For the text-containing cell, return its midpoint in [x, y] coordinate format. 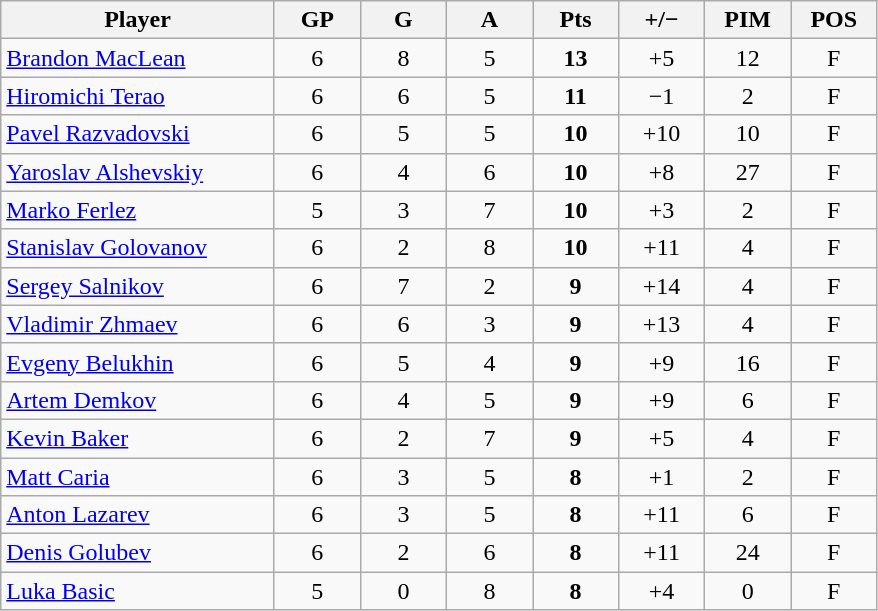
+14 [662, 286]
11 [575, 96]
POS [834, 20]
Yaroslav Alshevskiy [138, 172]
Pavel Razvadovski [138, 134]
24 [748, 553]
+4 [662, 591]
+13 [662, 324]
Marko Ferlez [138, 210]
Player [138, 20]
A [489, 20]
27 [748, 172]
+/− [662, 20]
Anton Lazarev [138, 515]
Luka Basic [138, 591]
Stanislav Golovanov [138, 248]
Matt Caria [138, 477]
Artem Demkov [138, 400]
Evgeny Belukhin [138, 362]
Sergey Salnikov [138, 286]
−1 [662, 96]
+3 [662, 210]
PIM [748, 20]
12 [748, 58]
+1 [662, 477]
+8 [662, 172]
GP [317, 20]
Pts [575, 20]
16 [748, 362]
Kevin Baker [138, 438]
+10 [662, 134]
Denis Golubev [138, 553]
G [403, 20]
Hiromichi Terao [138, 96]
Brandon MacLean [138, 58]
13 [575, 58]
Vladimir Zhmaev [138, 324]
